Return the [X, Y] coordinate for the center point of the cell that contains the specified text.  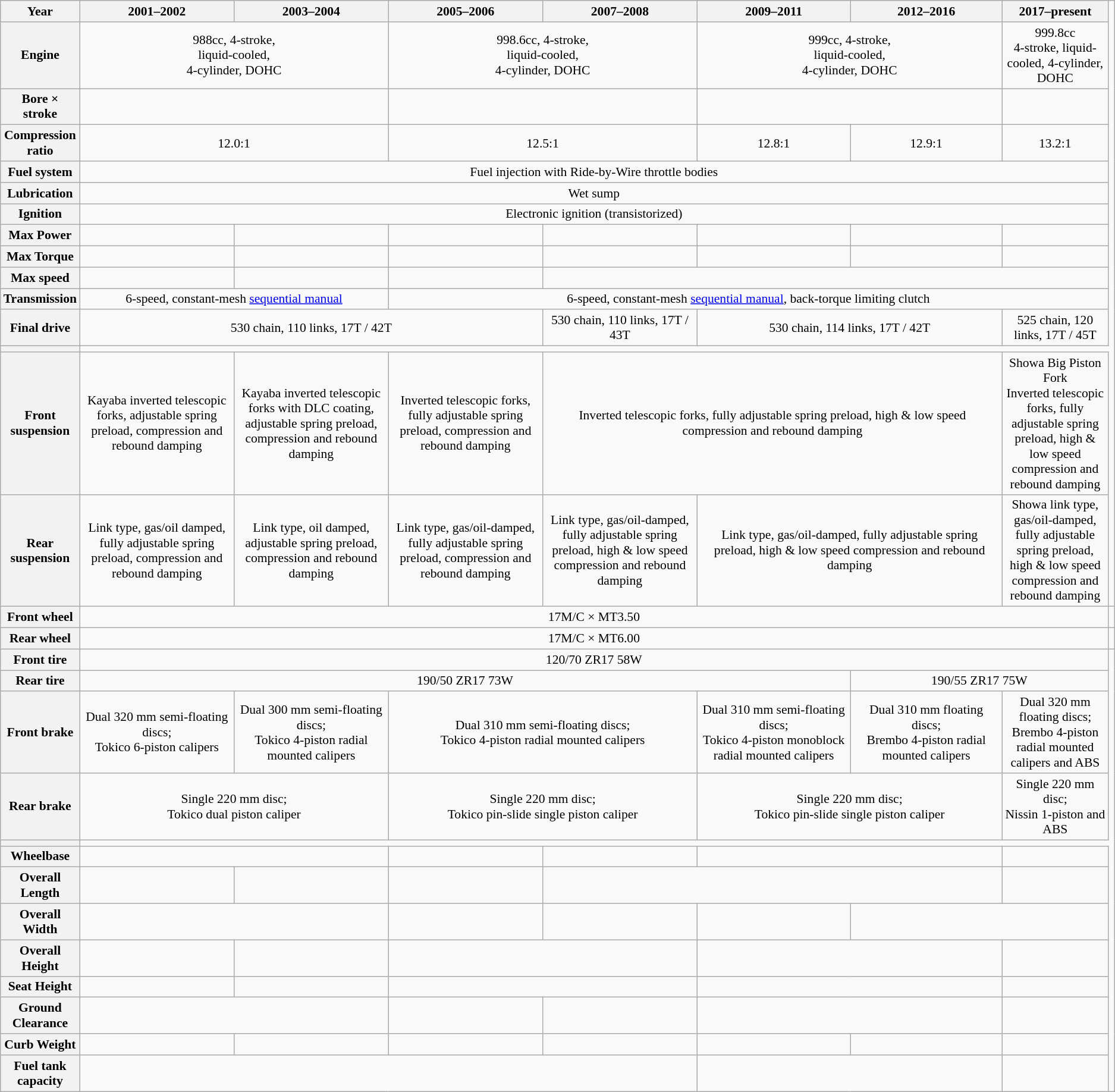
Curb Weight [40, 1044]
Wheelbase [40, 856]
12.5:1 [542, 143]
6-speed, constant-mesh sequential manual, back-torque limiting clutch [748, 299]
Dual 320 mm semi-floating discs;Tokico 6-piston calipers [157, 733]
Rear suspension [40, 551]
13.2:1 [1055, 143]
Engine [40, 55]
Fuel injection with Ride-by-Wire throttle bodies [594, 172]
2017–present [1055, 11]
Rear wheel [40, 639]
Year [40, 11]
120/70 ZR17 58W [594, 660]
Overall Height [40, 958]
2007–2008 [620, 11]
Final drive [40, 328]
Lubrication [40, 193]
12.9:1 [926, 143]
998.6cc, 4-stroke,liquid-cooled,4-cylinder, DOHC [542, 55]
Front wheel [40, 617]
Max Torque [40, 257]
Inverted telescopic forks, fully adjustable spring preload, high & low speed compression and rebound damping [773, 423]
Bore × stroke [40, 107]
Overall Width [40, 922]
Transmission [40, 299]
Showa Big Piston ForkInverted telescopic forks, fully adjustable spring preload, high & low speed compression and rebound damping [1055, 423]
Ignition [40, 214]
525 chain, 120 links, 17T / 45T [1055, 328]
Max speed [40, 278]
Fuel system [40, 172]
2009–2011 [774, 11]
6-speed, constant-mesh sequential manual [234, 299]
Link type, gas/oil-damped, fully adjustable spring preload, compression and rebound damping [466, 551]
999.8cc4-stroke, liquid-cooled, 4-cylinder, DOHC [1055, 55]
2003–2004 [312, 11]
530 chain, 110 links, 17T / 42T [312, 328]
17M/C × MT6.00 [594, 639]
999cc, 4-stroke,liquid-cooled,4-cylinder, DOHC [849, 55]
530 chain, 114 links, 17T / 42T [849, 328]
Rear brake [40, 807]
Dual 320 mm floating discs;Brembo 4-piston radial mounted calipers and ABS [1055, 733]
190/50 ZR17 73W [465, 681]
Fuel tank capacity [40, 1073]
Dual 310 mm semi-floating discs;Tokico 4-piston monoblock radial mounted calipers [774, 733]
2005–2006 [466, 11]
17M/C × MT3.50 [594, 617]
Kayaba inverted telescopic forks, adjustable spring preload, compression and rebound damping [157, 423]
Dual 310 mm floating discs;Brembo 4-piston radial mounted calipers [926, 733]
12.0:1 [234, 143]
Electronic ignition (transistorized) [594, 214]
Showa link type, gas/oil-damped, fully adjustable spring preload, high & low speed compression and rebound damping [1055, 551]
Single 220 mm disc;Tokico dual piston caliper [234, 807]
2012–2016 [926, 11]
Front tire [40, 660]
Compression ratio [40, 143]
Max Power [40, 236]
Ground Clearance [40, 1016]
Front brake [40, 733]
Link type, oil damped, adjustable spring preload, compression and rebound damping [312, 551]
530 chain, 110 links, 17T / 43T [620, 328]
Wet sump [594, 193]
190/55 ZR17 75W [979, 681]
Dual 300 mm semi-floating discs;Tokico 4-piston radial mounted calipers [312, 733]
12.8:1 [774, 143]
Rear tire [40, 681]
Overall Length [40, 885]
Front suspension [40, 423]
Kayaba inverted telescopic forks with DLC coating, adjustable spring preload, compression and rebound damping [312, 423]
Seat Height [40, 987]
988cc, 4-stroke,liquid-cooled,4-cylinder, DOHC [234, 55]
2001–2002 [157, 11]
Single 220 mm disc;Nissin 1-piston and ABS [1055, 807]
Link type, gas/oil damped, fully adjustable spring preload, compression and rebound damping [157, 551]
Dual 310 mm semi-floating discs;Tokico 4-piston radial mounted calipers [542, 733]
Inverted telescopic forks, fully adjustable spring preload, compression and rebound damping [466, 423]
